Detect which cell encompasses the target text, then output its [X, Y] center coordinate. 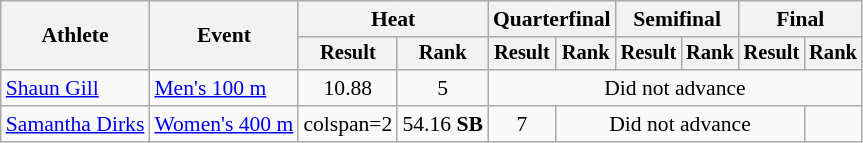
Heat [393, 19]
Semifinal [678, 19]
Samantha Dirks [76, 124]
Event [224, 36]
Shaun Gill [76, 88]
Athlete [76, 36]
5 [442, 88]
Final [800, 19]
Quarterfinal [552, 19]
7 [522, 124]
Women's 400 m [224, 124]
Men's 100 m [224, 88]
54.16 SB [442, 124]
colspan=2 [348, 124]
10.88 [348, 88]
